Extract the [x, y] coordinate from the center of the cell holding the provided text.  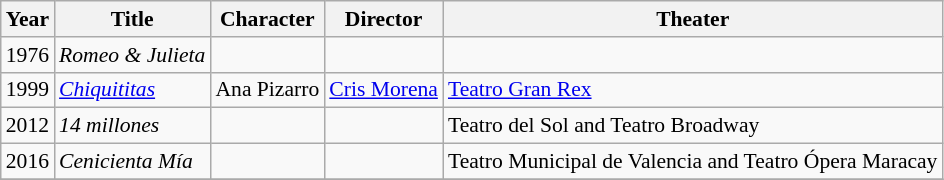
Year [28, 19]
Teatro del Sol and Teatro Broadway [693, 126]
2016 [28, 162]
Cris Morena [384, 90]
Ana Pizarro [267, 90]
Theater [693, 19]
1976 [28, 55]
Teatro Gran Rex [693, 90]
Director [384, 19]
Character [267, 19]
1999 [28, 90]
Title [132, 19]
Romeo & Julieta [132, 55]
Chiquititas [132, 90]
2012 [28, 126]
Cenicienta Mía [132, 162]
14 millones [132, 126]
Teatro Municipal de Valencia and Teatro Ópera Maracay [693, 162]
